Search for the cell housing the specified text and yield its [X, Y] center coordinate. 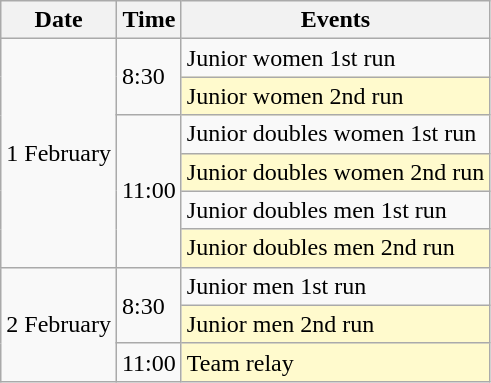
Junior doubles women 2nd run [335, 172]
2 February [59, 324]
Team relay [335, 362]
1 February [59, 153]
Junior women 1st run [335, 58]
Junior doubles women 1st run [335, 134]
Junior doubles men 2nd run [335, 248]
Junior men 2nd run [335, 324]
Time [148, 20]
Junior men 1st run [335, 286]
Junior women 2nd run [335, 96]
Events [335, 20]
Junior doubles men 1st run [335, 210]
Date [59, 20]
